Return the [x, y] coordinate for the center point of the cell that contains the specified text.  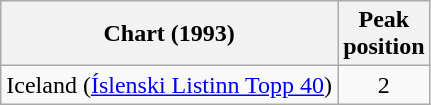
Iceland (Íslenski Listinn Topp 40) [170, 85]
2 [384, 85]
Chart (1993) [170, 34]
Peakposition [384, 34]
